Return the [X, Y] coordinate for the center point of the cell that contains the specified text.  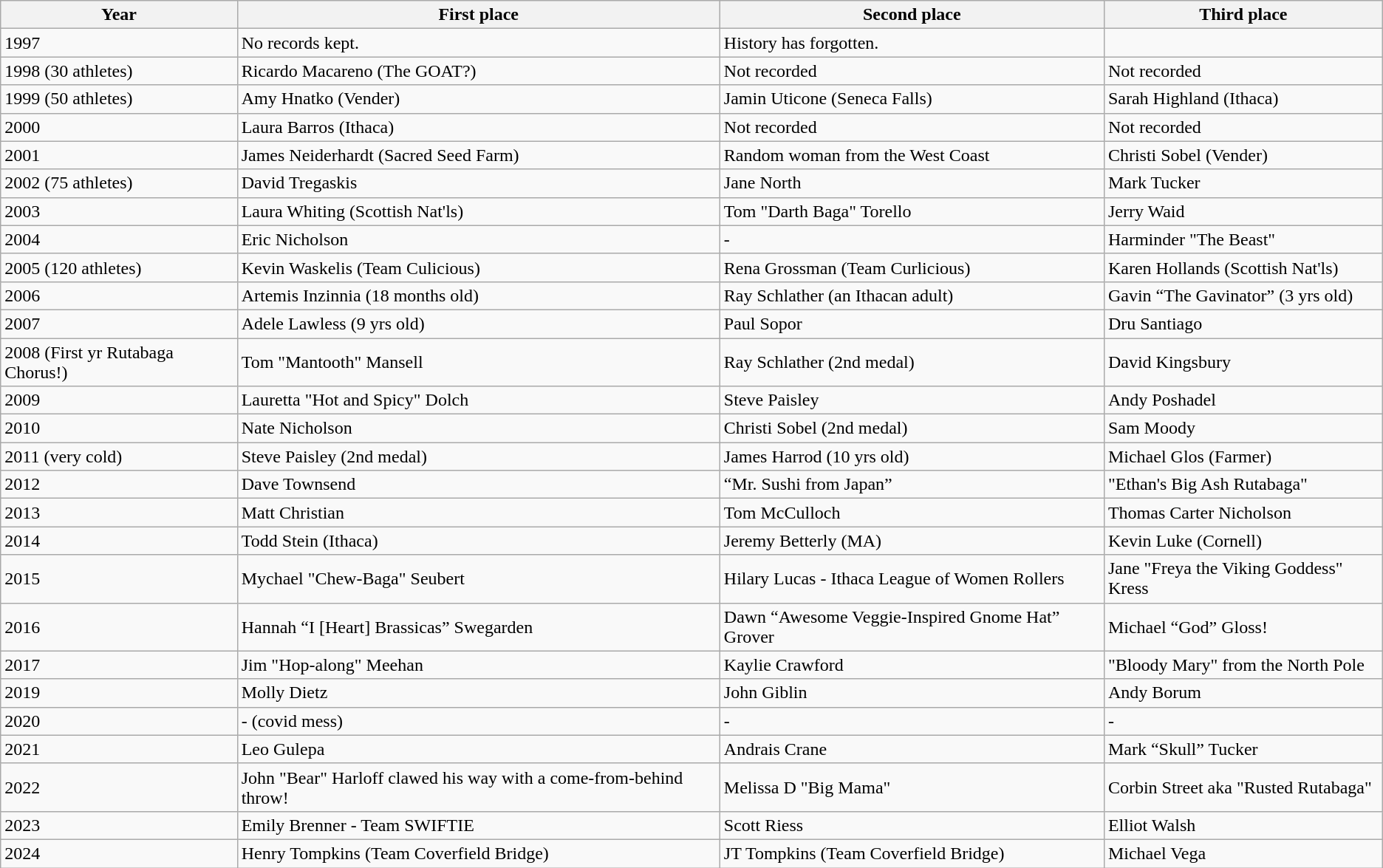
Eric Nicholson [479, 239]
Jim "Hop-along" Meehan [479, 665]
Emily Brenner - Team SWIFTIE [479, 825]
Jerry Waid [1243, 211]
Laura Whiting (Scottish Nat'ls) [479, 211]
Melissa D "Big Mama" [912, 787]
Jeremy Betterly (MA) [912, 541]
Molly Dietz [479, 693]
2005 (120 athletes) [119, 267]
Jane North [912, 183]
Gavin “The Gavinator” (3 yrs old) [1243, 295]
Ray Schlather (2nd medal) [912, 362]
2016 [119, 626]
Year [119, 15]
James Neiderhardt (Sacred Seed Farm) [479, 155]
Andrais Crane [912, 749]
Laura Barros (Ithaca) [479, 127]
Third place [1243, 15]
2008 (First yr Rutabaga Chorus!) [119, 362]
Random woman from the West Coast [912, 155]
Kevin Waskelis (Team Culicious) [479, 267]
Corbin Street aka "Rusted Rutabaga" [1243, 787]
2010 [119, 428]
2007 [119, 324]
Tom "Mantooth" Mansell [479, 362]
Hilary Lucas - Ithaca League of Women Rollers [912, 579]
Nate Nicholson [479, 428]
Tom "Darth Baga" Torello [912, 211]
Paul Sopor [912, 324]
Hannah “I [Heart] Brassicas” Swegarden [479, 626]
1998 (30 athletes) [119, 71]
1997 [119, 43]
David Kingsbury [1243, 362]
Michael Glos (Farmer) [1243, 457]
"Bloody Mary" from the North Pole [1243, 665]
Scott Riess [912, 825]
Mark “Skull” Tucker [1243, 749]
Ricardo Macareno (The GOAT?) [479, 71]
Steve Paisley (2nd medal) [479, 457]
Christi Sobel (2nd medal) [912, 428]
Michael Vega [1243, 853]
Matt Christian [479, 513]
Dru Santiago [1243, 324]
Kaylie Crawford [912, 665]
Mark Tucker [1243, 183]
2020 [119, 721]
Kevin Luke (Cornell) [1243, 541]
First place [479, 15]
Todd Stein (Ithaca) [479, 541]
2009 [119, 400]
2013 [119, 513]
2022 [119, 787]
Harminder "The Beast" [1243, 239]
Sarah Highland (Ithaca) [1243, 99]
David Tregaskis [479, 183]
Mychael "Chew-Baga" Seubert [479, 579]
Lauretta "Hot and Spicy" Dolch [479, 400]
2003 [119, 211]
Christi Sobel (Vender) [1243, 155]
Adele Lawless (9 yrs old) [479, 324]
“Mr. Sushi from Japan” [912, 485]
2012 [119, 485]
Second place [912, 15]
Karen Hollands (Scottish Nat'ls) [1243, 267]
2017 [119, 665]
Henry Tompkins (Team Coverfield Bridge) [479, 853]
2024 [119, 853]
2019 [119, 693]
2000 [119, 127]
2001 [119, 155]
Ray Schlather (an Ithacan adult) [912, 295]
Rena Grossman (Team Curlicious) [912, 267]
Amy Hnatko (Vender) [479, 99]
Andy Poshadel [1243, 400]
Sam Moody [1243, 428]
JT Tompkins (Team Coverfield Bridge) [912, 853]
Dawn “Awesome Veggie-Inspired Gnome Hat” Grover [912, 626]
No records kept. [479, 43]
2015 [119, 579]
Thomas Carter Nicholson [1243, 513]
Elliot Walsh [1243, 825]
2014 [119, 541]
Michael “God” Gloss! [1243, 626]
James Harrod (10 yrs old) [912, 457]
John Giblin [912, 693]
Andy Borum [1243, 693]
2004 [119, 239]
Artemis Inzinnia (18 months old) [479, 295]
2006 [119, 295]
2002 (75 athletes) [119, 183]
"Ethan's Big Ash Rutabaga" [1243, 485]
2021 [119, 749]
Steve Paisley [912, 400]
Dave Townsend [479, 485]
History has forgotten. [912, 43]
2023 [119, 825]
2011 (very cold) [119, 457]
Jamin Uticone (Seneca Falls) [912, 99]
John "Bear" Harloff clawed his way with a come-from-behind throw! [479, 787]
Tom McCulloch [912, 513]
Leo Gulepa [479, 749]
Jane "Freya the Viking Goddess" Kress [1243, 579]
- (covid mess) [479, 721]
1999 (50 athletes) [119, 99]
